Provide the (x, y) coordinate of the cell's center where the given text is located.  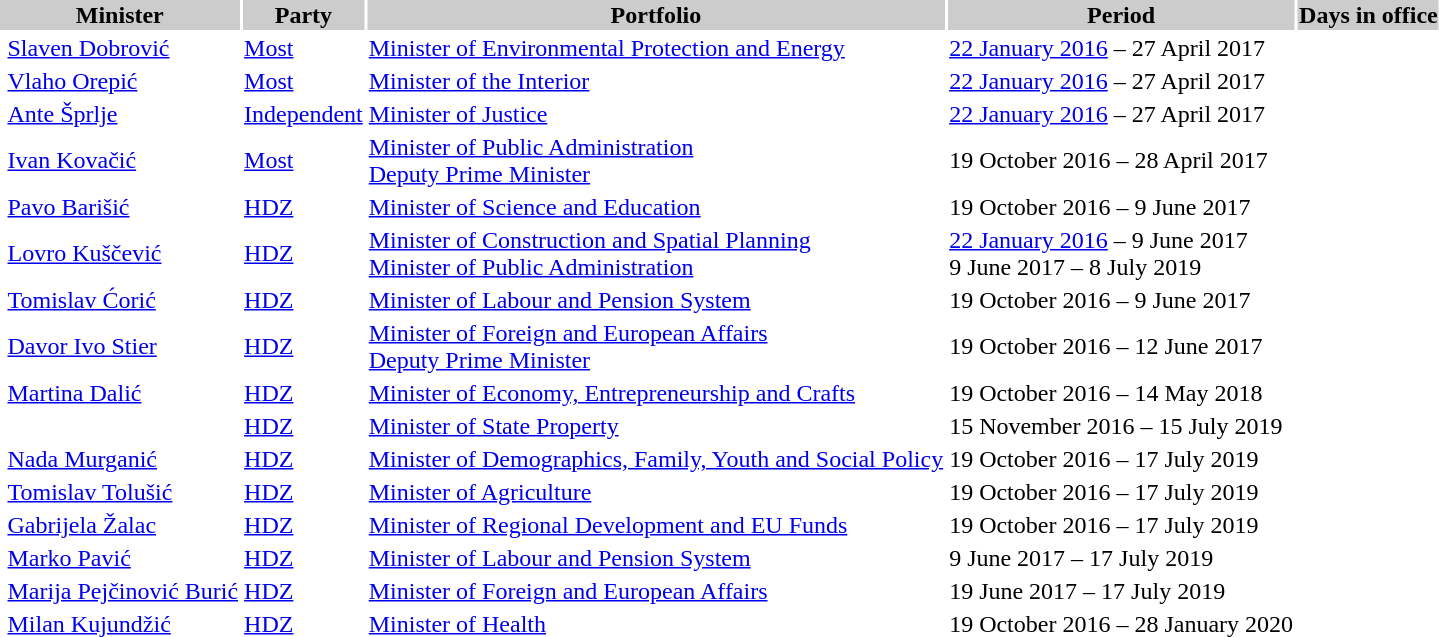
Minister of Science and Education (656, 207)
Minister of Regional Development and EU Funds (656, 525)
19 June 2017 – 17 July 2019 (1122, 591)
Independent (304, 114)
Minister of Foreign and European Affairs (656, 591)
Lovro Kuščević (123, 254)
15 November 2016 – 15 July 2019 (1122, 426)
Minister of State Property (656, 426)
Marko Pavić (123, 558)
Minister (120, 15)
Minister of Foreign and European AffairsDeputy Prime Minister (656, 346)
Minister of Environmental Protection and Energy (656, 48)
Nada Murganić (123, 459)
Ante Šprlje (123, 114)
Minister of Construction and Spatial PlanningMinister of Public Administration (656, 254)
Minister of Economy, Entrepreneurship and Crafts (656, 393)
Minister of Public AdministrationDeputy Prime Minister (656, 160)
19 October 2016 – 12 June 2017 (1122, 346)
Davor Ivo Stier (123, 346)
Minister of Agriculture (656, 492)
Marija Pejčinović Burić (123, 591)
Party (304, 15)
Pavo Barišić (123, 207)
Portfolio (656, 15)
Period (1122, 15)
Minister of Justice (656, 114)
19 October 2016 – 28 April 2017 (1122, 160)
22 January 2016 – 9 June 20179 June 2017 – 8 July 2019 (1122, 254)
Vlaho Orepić (123, 81)
Tomislav Ćorić (123, 300)
Slaven Dobrović (123, 48)
9 June 2017 – 17 July 2019 (1122, 558)
Minister of Demographics, Family, Youth and Social Policy (656, 459)
Gabrijela Žalac (123, 525)
Tomislav Tolušić (123, 492)
19 October 2016 – 14 May 2018 (1122, 393)
Ivan Kovačić (123, 160)
Minister of the Interior (656, 81)
Martina Dalić (123, 393)
